From the cell containing the given text, extract its center point as [x, y] coordinate. 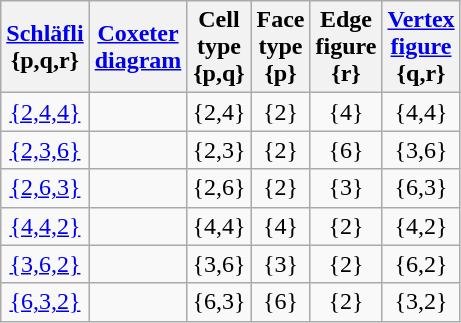
{6,2} [421, 264]
{2,4} [219, 112]
{2,4,4} [45, 112]
Vertexfigure{q,r} [421, 47]
{2,6,3} [45, 188]
Celltype{p,q} [219, 47]
{3,2} [421, 302]
{2,6} [219, 188]
{4,4,2} [45, 226]
Schläfli{p,q,r} [45, 47]
Edgefigure{r} [346, 47]
{2,3,6} [45, 150]
{3,6,2} [45, 264]
{6,3,2} [45, 302]
Facetype{p} [280, 47]
{4,2} [421, 226]
{2,3} [219, 150]
Coxeterdiagram [138, 47]
